Determine the [x, y] coordinate at the center of the cell enclosing the given text.  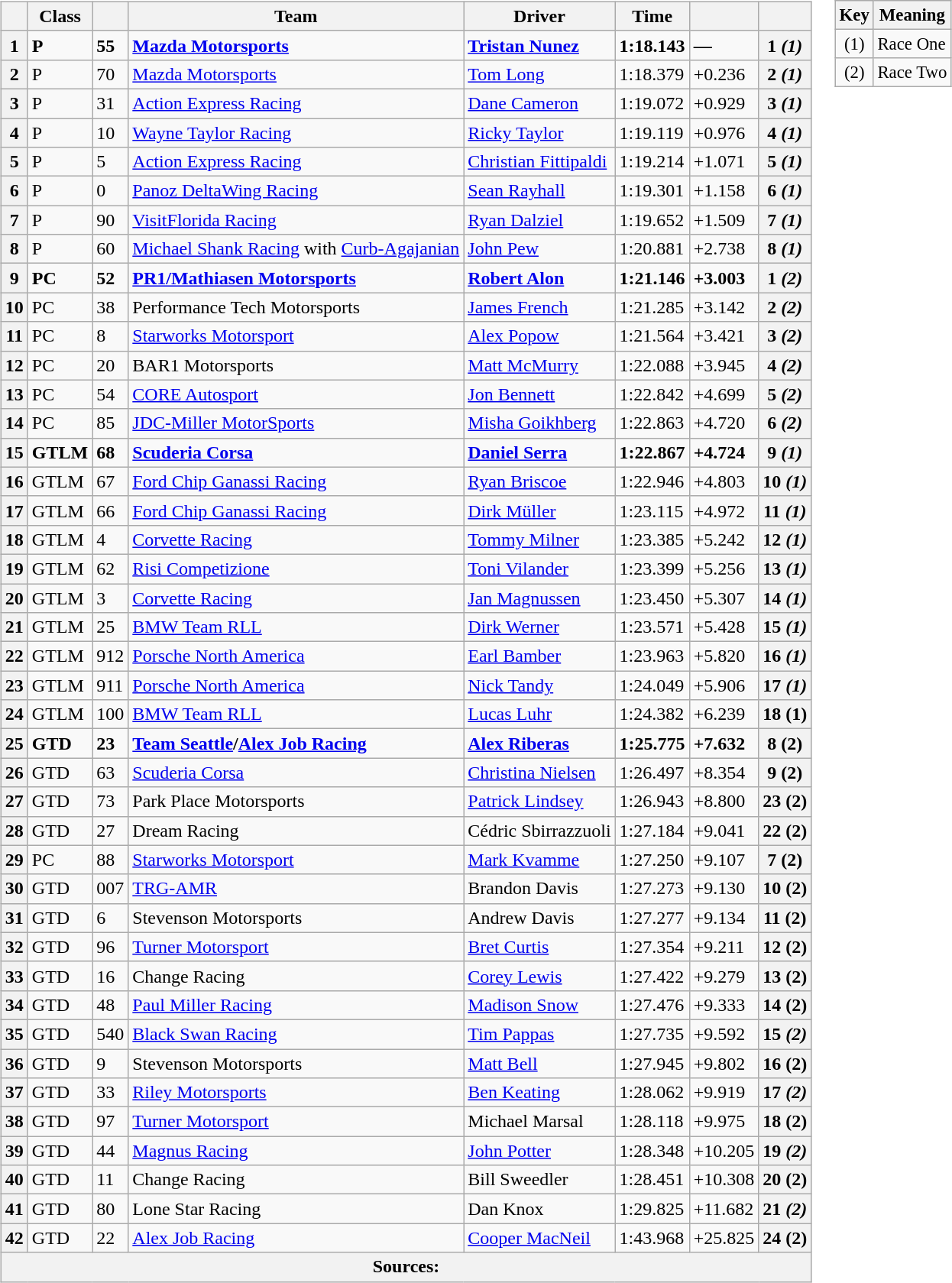
11 (1) [785, 510]
52 [110, 278]
24 (2) [785, 1238]
15 [14, 452]
17 (1) [785, 685]
Risi Competizione [296, 569]
1:23.571 [652, 627]
Key [854, 15]
Meaning [912, 15]
+9.802 [724, 1063]
1:27.277 [652, 918]
Ryan Briscoe [539, 481]
Riley Motorsports [296, 1093]
Jan Magnussen [539, 598]
1:27.476 [652, 1005]
John Pew [539, 249]
Tom Long [539, 74]
1:29.825 [652, 1209]
Dream Racing [296, 831]
+6.239 [724, 714]
6 (2) [785, 423]
23 (2) [785, 802]
1:27.250 [652, 860]
2 [14, 74]
+9.211 [724, 947]
+5.906 [724, 685]
VisitFlorida Racing [296, 220]
12 [14, 365]
3 (1) [785, 103]
39 [14, 1151]
1:19.652 [652, 220]
1:22.946 [652, 481]
Alex Job Racing [296, 1238]
+4.720 [724, 423]
+9.279 [724, 976]
+9.919 [724, 1093]
40 [14, 1180]
Dirk Werner [539, 627]
12 (2) [785, 947]
Robert Alon [539, 278]
+3.003 [724, 278]
4 (2) [785, 365]
13 [14, 394]
1:26.497 [652, 773]
Andrew Davis [539, 918]
11 (2) [785, 918]
Brandon Davis [539, 889]
Team Seattle/Alex Job Racing [296, 744]
+9.041 [724, 831]
Race Two [912, 73]
Daniel Serra [539, 452]
Matt Bell [539, 1063]
21 (2) [785, 1209]
+5.256 [724, 569]
Christina Nielsen [539, 773]
Performance Tech Motorsports [296, 307]
1:25.775 [652, 744]
37 [14, 1093]
(1) [854, 44]
2 (2) [785, 307]
Matt McMurry [539, 365]
Tommy Milner [539, 539]
+10.205 [724, 1151]
1:24.382 [652, 714]
34 [14, 1005]
Patrick Lindsey [539, 802]
+9.975 [724, 1122]
+8.354 [724, 773]
911 [110, 685]
62 [110, 569]
88 [110, 860]
14 [14, 423]
+25.825 [724, 1238]
1:23.385 [652, 539]
9 (2) [785, 773]
1:28.348 [652, 1151]
— [724, 45]
+4.724 [724, 452]
+9.130 [724, 889]
+5.820 [724, 656]
1:43.968 [652, 1238]
+9.592 [724, 1034]
13 (2) [785, 976]
1:28.118 [652, 1122]
15 (2) [785, 1034]
912 [110, 656]
+1.158 [724, 191]
60 [110, 249]
+4.699 [724, 394]
7 (1) [785, 220]
John Potter [539, 1151]
+3.142 [724, 307]
+0.236 [724, 74]
+3.421 [724, 336]
32 [14, 947]
Bret Curtis [539, 947]
8 (1) [785, 249]
+7.632 [724, 744]
67 [110, 481]
Misha Goikhberg [539, 423]
66 [110, 510]
18 (1) [785, 714]
+5.242 [724, 539]
Wayne Taylor Racing [296, 132]
18 [14, 539]
1:28.062 [652, 1093]
1 [14, 45]
1:27.184 [652, 831]
1 (2) [785, 278]
Magnus Racing [296, 1151]
16 (2) [785, 1063]
1:19.301 [652, 191]
41 [14, 1209]
Nick Tandy [539, 685]
Paul Miller Racing [296, 1005]
1:27.945 [652, 1063]
19 (2) [785, 1151]
Time [652, 16]
0 [110, 191]
14 (1) [785, 598]
3 (2) [785, 336]
54 [110, 394]
CORE Autosport [296, 394]
Corey Lewis [539, 976]
+5.428 [724, 627]
1:22.863 [652, 423]
1:18.143 [652, 45]
55 [110, 45]
+1.071 [724, 162]
1:22.867 [652, 452]
540 [110, 1034]
Ricky Taylor [539, 132]
JDC-Miller MotorSports [296, 423]
Park Place Motorsports [296, 802]
Ben Keating [539, 1093]
35 [14, 1034]
+9.134 [724, 918]
+10.308 [724, 1180]
28 [14, 831]
Team [296, 16]
Lone Star Racing [296, 1209]
1:24.049 [652, 685]
Black Swan Racing [296, 1034]
1:27.422 [652, 976]
29 [14, 860]
36 [14, 1063]
17 [14, 510]
1:27.273 [652, 889]
Madison Snow [539, 1005]
97 [110, 1122]
4 (1) [785, 132]
Alex Popow [539, 336]
5 (2) [785, 394]
Cédric Sbirrazzuoli [539, 831]
Christian Fittipaldi [539, 162]
12 (1) [785, 539]
42 [14, 1238]
Ryan Dalziel [539, 220]
96 [110, 947]
James French [539, 307]
Mark Kvamme [539, 860]
PR1/Mathiasen Motorsports [296, 278]
24 [14, 714]
Bill Sweedler [539, 1180]
1:18.379 [652, 74]
73 [110, 802]
100 [110, 714]
Dirk Müller [539, 510]
Sean Rayhall [539, 191]
16 (1) [785, 656]
+1.509 [724, 220]
1:21.285 [652, 307]
1:23.399 [652, 569]
1:19.214 [652, 162]
Lucas Luhr [539, 714]
Toni Vilander [539, 569]
21 [14, 627]
1:19.119 [652, 132]
1:23.115 [652, 510]
Sources: [406, 1267]
Race One [912, 44]
+4.972 [724, 510]
6 (1) [785, 191]
10 (1) [785, 481]
TRG-AMR [296, 889]
70 [110, 74]
48 [110, 1005]
007 [110, 889]
85 [110, 423]
7 [14, 220]
Dane Cameron [539, 103]
+4.803 [724, 481]
1:23.963 [652, 656]
Panoz DeltaWing Racing [296, 191]
14 (2) [785, 1005]
7 (2) [785, 860]
63 [110, 773]
13 (1) [785, 569]
1:22.088 [652, 365]
5 (1) [785, 162]
15 (1) [785, 627]
Michael Marsal [539, 1122]
1:19.072 [652, 103]
1:27.354 [652, 947]
1:21.564 [652, 336]
Jon Bennett [539, 394]
22 (2) [785, 831]
Driver [539, 16]
19 [14, 569]
Earl Bamber [539, 656]
17 (2) [785, 1093]
1:23.450 [652, 598]
+3.945 [724, 365]
1:20.881 [652, 249]
44 [110, 1151]
18 (2) [785, 1122]
Michael Shank Racing with Curb-Agajanian [296, 249]
1:21.146 [652, 278]
20 (2) [785, 1180]
1:26.943 [652, 802]
+8.800 [724, 802]
+9.333 [724, 1005]
+0.976 [724, 132]
+9.107 [724, 860]
+2.738 [724, 249]
Dan Knox [539, 1209]
Class [60, 16]
80 [110, 1209]
1:28.451 [652, 1180]
Alex Riberas [539, 744]
+5.307 [724, 598]
26 [14, 773]
BAR1 Motorsports [296, 365]
2 (1) [785, 74]
Cooper MacNeil [539, 1238]
68 [110, 452]
Tim Pappas [539, 1034]
10 (2) [785, 889]
Tristan Nunez [539, 45]
30 [14, 889]
1:22.842 [652, 394]
90 [110, 220]
9 (1) [785, 452]
1 (1) [785, 45]
+0.929 [724, 103]
(2) [854, 73]
+11.682 [724, 1209]
1:27.735 [652, 1034]
8 (2) [785, 744]
